Search for the cell housing the specified text and yield its [X, Y] center coordinate. 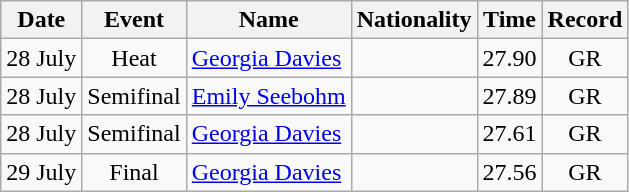
Record [585, 20]
Heat [134, 58]
27.61 [510, 134]
29 July [42, 172]
Name [268, 20]
27.90 [510, 58]
27.56 [510, 172]
27.89 [510, 96]
Nationality [414, 20]
Emily Seebohm [268, 96]
Final [134, 172]
Event [134, 20]
Time [510, 20]
Date [42, 20]
